Search for the cell housing the specified text and yield its [X, Y] center coordinate. 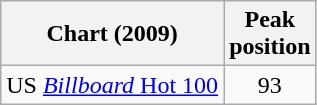
Peakposition [270, 34]
93 [270, 85]
US Billboard Hot 100 [112, 85]
Chart (2009) [112, 34]
